Capture the cell that displays the provided text and extract its [X, Y] central coordinate. 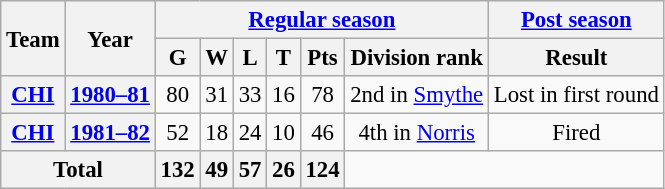
16 [284, 95]
49 [216, 170]
2nd in Smythe [417, 95]
4th in Norris [417, 133]
33 [250, 95]
Result [576, 58]
W [216, 58]
Total [78, 170]
52 [178, 133]
T [284, 58]
1980–81 [110, 95]
Year [110, 38]
Regular season [322, 20]
Division rank [417, 58]
Pts [322, 58]
31 [216, 95]
Team [33, 38]
80 [178, 95]
1981–82 [110, 133]
18 [216, 133]
Post season [576, 20]
46 [322, 133]
26 [284, 170]
G [178, 58]
L [250, 58]
10 [284, 133]
132 [178, 170]
124 [322, 170]
Lost in first round [576, 95]
Fired [576, 133]
78 [322, 95]
24 [250, 133]
57 [250, 170]
